Detect which cell encompasses the target text, then output its [X, Y] center coordinate. 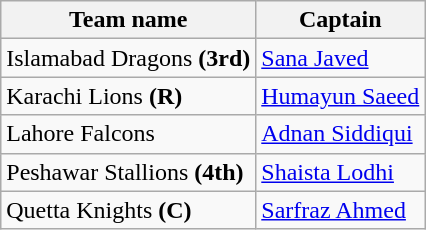
Shaista Lodhi [340, 172]
Sarfraz Ahmed [340, 210]
Lahore Falcons [128, 134]
Karachi Lions (R) [128, 96]
Islamabad Dragons (3rd) [128, 58]
Peshawar Stallions (4th) [128, 172]
Sana Javed [340, 58]
Adnan Siddiqui [340, 134]
Captain [340, 20]
Team name [128, 20]
Humayun Saeed [340, 96]
Quetta Knights (C) [128, 210]
